Output the [x, y] coordinate of the center of the cell containing the given text.  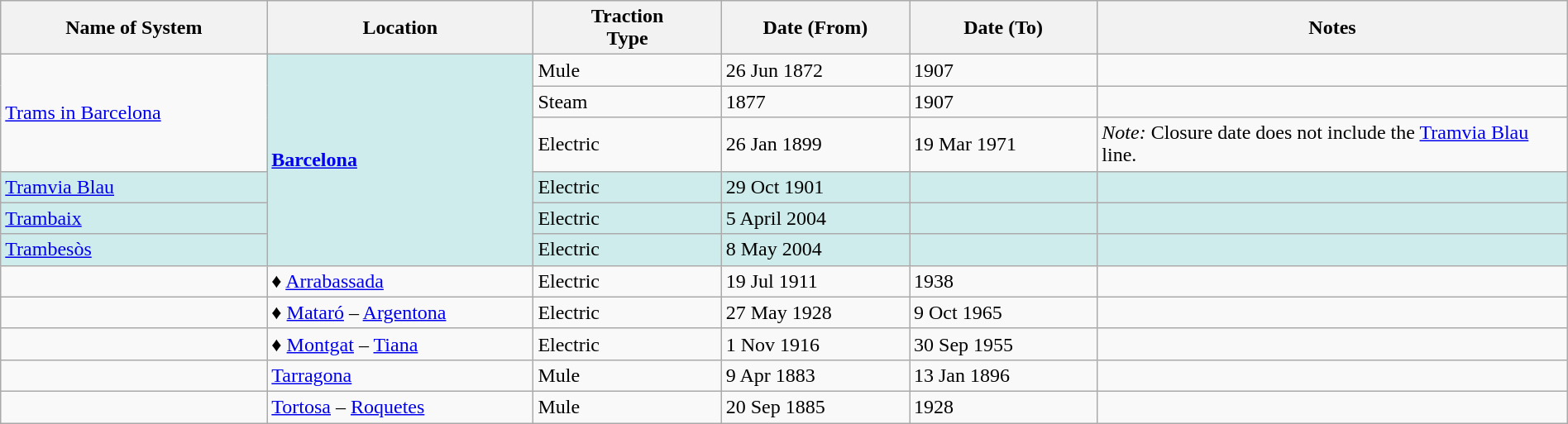
Location [400, 28]
26 Jan 1899 [815, 144]
♦ Montgat – Tiana [400, 344]
Notes [1332, 28]
19 Mar 1971 [1004, 144]
13 Jan 1896 [1004, 375]
1 Nov 1916 [815, 344]
9 Apr 1883 [815, 375]
TractionType [627, 28]
Tortosa – Roquetes [400, 407]
Trams in Barcelona [134, 112]
20 Sep 1885 [815, 407]
9 Oct 1965 [1004, 312]
30 Sep 1955 [1004, 344]
♦ Mataró – Argentona [400, 312]
Note: Closure date does not include the Tramvia Blau line. [1332, 144]
Steam [627, 102]
Trambaix [134, 218]
8 May 2004 [815, 250]
19 Jul 1911 [815, 281]
Tarragona [400, 375]
Name of System [134, 28]
26 Jun 1872 [815, 70]
1938 [1004, 281]
Trambesòs [134, 250]
Date (From) [815, 28]
♦ Arrabassada [400, 281]
29 Oct 1901 [815, 187]
5 April 2004 [815, 218]
Tramvia Blau [134, 187]
1877 [815, 102]
27 May 1928 [815, 312]
Date (To) [1004, 28]
1928 [1004, 407]
Barcelona [400, 160]
